Search for the cell housing the specified text and yield its [x, y] center coordinate. 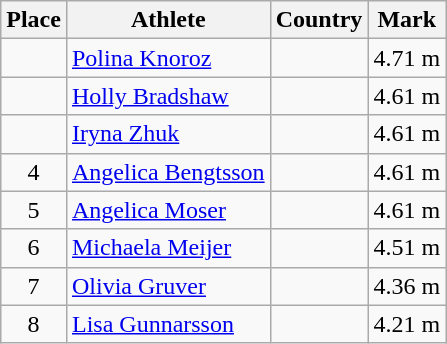
Country [319, 20]
4 [34, 172]
Lisa Gunnarsson [168, 324]
5 [34, 210]
Polina Knoroz [168, 58]
Angelica Moser [168, 210]
Michaela Meijer [168, 248]
4.51 m [407, 248]
4.71 m [407, 58]
Olivia Gruver [168, 286]
Place [34, 20]
Angelica Bengtsson [168, 172]
Mark [407, 20]
Iryna Zhuk [168, 134]
6 [34, 248]
4.36 m [407, 286]
Holly Bradshaw [168, 96]
4.21 m [407, 324]
8 [34, 324]
Athlete [168, 20]
7 [34, 286]
